Identify which cell holds the provided text, then report its [X, Y] central coordinate. 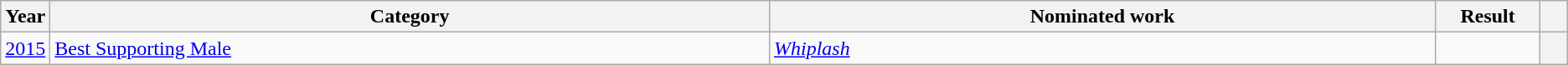
Result [1488, 17]
2015 [25, 48]
Best Supporting Male [410, 48]
Year [25, 17]
Category [410, 17]
Whiplash [1102, 48]
Nominated work [1102, 17]
